Find where the given text appears and provide that cell's center as [X, Y] coordinate. 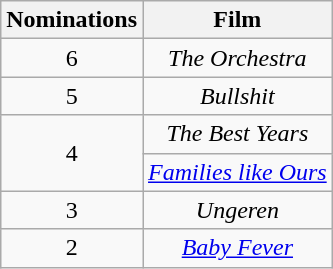
Baby Fever [237, 248]
3 [72, 210]
Bullshit [237, 96]
Families like Ours [237, 172]
The Orchestra [237, 58]
Nominations [72, 20]
Film [237, 20]
Ungeren [237, 210]
5 [72, 96]
2 [72, 248]
4 [72, 153]
6 [72, 58]
The Best Years [237, 134]
